Return [X, Y] of the center of cell containing provided text 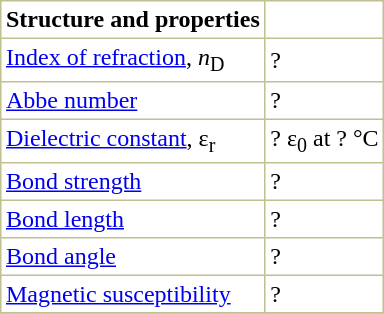
Bond strength [133, 182]
Index of refraction, nD [133, 60]
Abbe number [133, 101]
Bond angle [133, 257]
? ε0 at ? °C [324, 142]
Dielectric constant, εr [133, 142]
Bond length [133, 220]
Structure and properties [133, 20]
Magnetic susceptibility [133, 295]
